Locate the cell with the specified text and output its (x, y) center coordinate. 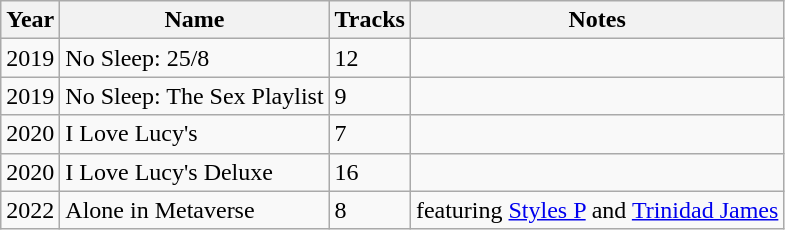
12 (370, 58)
I Love Lucy's Deluxe (194, 172)
Year (30, 20)
No Sleep: 25/8 (194, 58)
Alone in Metaverse (194, 210)
16 (370, 172)
2022 (30, 210)
featuring Styles P and Trinidad James (597, 210)
Tracks (370, 20)
No Sleep: The Sex Playlist (194, 96)
9 (370, 96)
Notes (597, 20)
7 (370, 134)
8 (370, 210)
I Love Lucy's (194, 134)
Name (194, 20)
